Locate the cell with the specified text and output its [x, y] center coordinate. 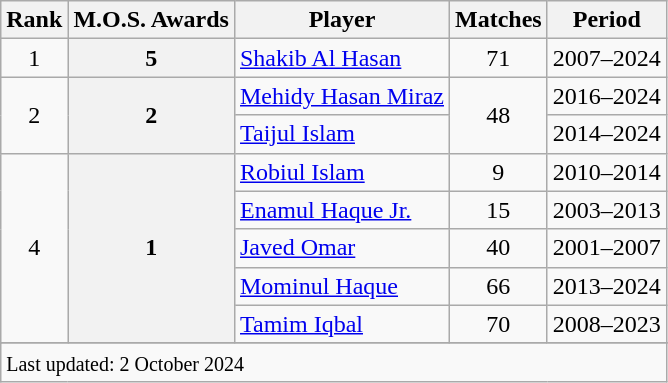
Robiul Islam [342, 172]
2007–2024 [606, 58]
Mehidy Hasan Miraz [342, 96]
71 [499, 58]
4 [34, 248]
9 [499, 172]
2001–2007 [606, 248]
Matches [499, 20]
Rank [34, 20]
Enamul Haque Jr. [342, 210]
Period [606, 20]
Javed Omar [342, 248]
48 [499, 115]
Mominul Haque [342, 286]
2003–2013 [606, 210]
M.O.S. Awards [152, 20]
2013–2024 [606, 286]
Tamim Iqbal [342, 324]
Last updated: 2 October 2024 [334, 362]
2010–2014 [606, 172]
15 [499, 210]
5 [152, 58]
66 [499, 286]
Taijul Islam [342, 134]
40 [499, 248]
2016–2024 [606, 96]
Player [342, 20]
2008–2023 [606, 324]
2014–2024 [606, 134]
Shakib Al Hasan [342, 58]
70 [499, 324]
